Return (X, Y) of the center of cell containing provided text 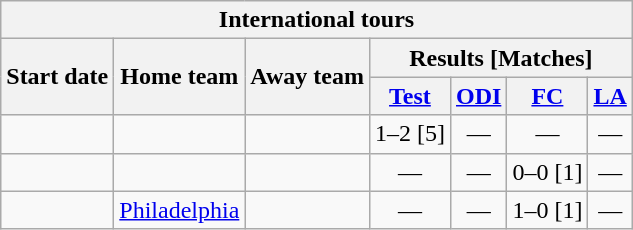
Away team (308, 77)
Start date (58, 77)
FC (548, 96)
International tours (317, 20)
ODI (478, 96)
Philadelphia (180, 210)
1–2 [5] (410, 134)
1–0 [1] (548, 210)
Test (410, 96)
LA (610, 96)
Home team (180, 77)
Results [Matches] (500, 58)
0–0 [1] (548, 172)
